Identify which cell holds the provided text, then report its (x, y) central coordinate. 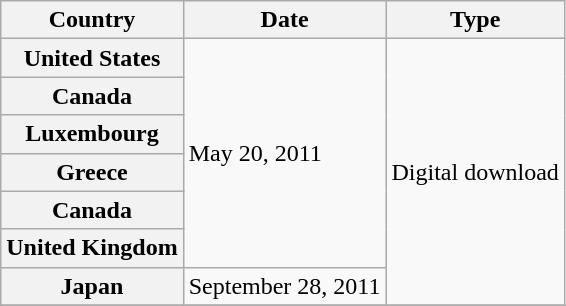
May 20, 2011 (284, 153)
Date (284, 20)
Country (92, 20)
Greece (92, 172)
United States (92, 58)
September 28, 2011 (284, 286)
Type (475, 20)
Japan (92, 286)
Luxembourg (92, 134)
Digital download (475, 172)
United Kingdom (92, 248)
